Identify which cell holds the provided text, then report its [x, y] central coordinate. 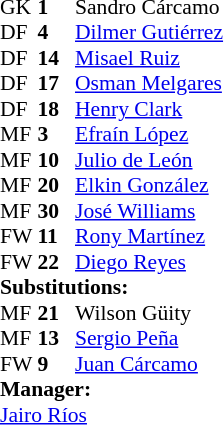
Julio de León [149, 160]
Wilson Güity [149, 313]
3 [57, 135]
Dilmer Gutiérrez [149, 33]
22 [57, 262]
21 [57, 313]
10 [57, 160]
Sergio Peña [149, 339]
20 [57, 185]
Juan Cárcamo [149, 364]
Diego Reyes [149, 262]
Misael Ruiz [149, 58]
Manager: [112, 389]
Osman Melgares [149, 83]
Substitutions: [112, 287]
9 [57, 364]
30 [57, 211]
14 [57, 58]
Henry Clark [149, 109]
13 [57, 339]
José Williams [149, 211]
Rony Martínez [149, 237]
Efraín López [149, 135]
17 [57, 83]
4 [57, 33]
11 [57, 237]
Elkin González [149, 185]
18 [57, 109]
